Locate the cell with the specified text and output its [x, y] center coordinate. 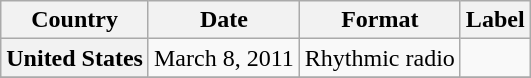
March 8, 2011 [224, 58]
Rhythmic radio [380, 58]
United States [75, 58]
Label [495, 20]
Date [224, 20]
Country [75, 20]
Format [380, 20]
